Provide the (X, Y) coordinate of the cell's center where the given text is located.  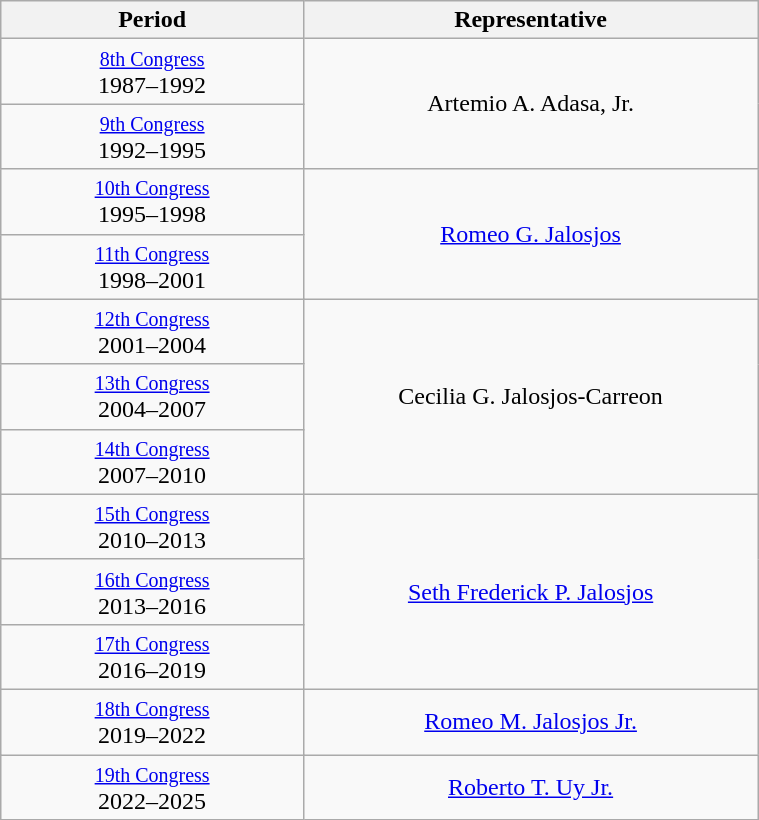
13th Congress2004–2007 (152, 396)
9th Congress1992–1995 (152, 136)
10th Congress1995–1998 (152, 202)
14th Congress2007–2010 (152, 462)
17th Congress2016–2019 (152, 656)
19th Congress2022–2025 (152, 786)
Romeo M. Jalosjos Jr. (530, 722)
Cecilia G. Jalosjos-Carreon (530, 396)
12th Congress2001–2004 (152, 332)
Seth Frederick P. Jalosjos (530, 592)
Roberto T. Uy Jr. (530, 786)
Period (152, 20)
Artemio A. Adasa, Jr. (530, 104)
Representative (530, 20)
11th Congress1998–2001 (152, 266)
8th Congress1987–1992 (152, 72)
15th Congress2010–2013 (152, 526)
18th Congress2019–2022 (152, 722)
16th Congress2013–2016 (152, 592)
Romeo G. Jalosjos (530, 234)
